Find where the given text appears and provide that cell's center as (X, Y) coordinate. 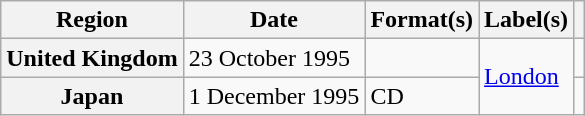
Label(s) (526, 20)
Region (92, 20)
London (526, 77)
Japan (92, 96)
Format(s) (422, 20)
23 October 1995 (274, 58)
1 December 1995 (274, 96)
CD (422, 96)
Date (274, 20)
United Kingdom (92, 58)
